Determine the [X, Y] coordinate at the center of the cell enclosing the given text.  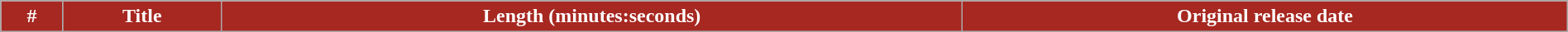
Original release date [1265, 16]
# [31, 16]
Length (minutes:seconds) [592, 16]
Title [142, 16]
